Determine the [X, Y] coordinate at the center of the cell enclosing the given text.  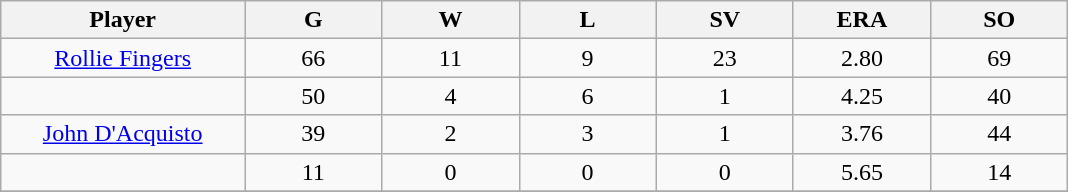
23 [724, 58]
G [314, 20]
2.80 [862, 58]
W [450, 20]
3 [588, 134]
4.25 [862, 96]
SV [724, 20]
6 [588, 96]
14 [1000, 172]
ERA [862, 20]
3.76 [862, 134]
69 [1000, 58]
Player [123, 20]
40 [1000, 96]
5.65 [862, 172]
L [588, 20]
4 [450, 96]
9 [588, 58]
39 [314, 134]
2 [450, 134]
SO [1000, 20]
44 [1000, 134]
John D'Acquisto [123, 134]
50 [314, 96]
Rollie Fingers [123, 58]
66 [314, 58]
